Determine the (X, Y) coordinate at the center of the cell enclosing the given text.  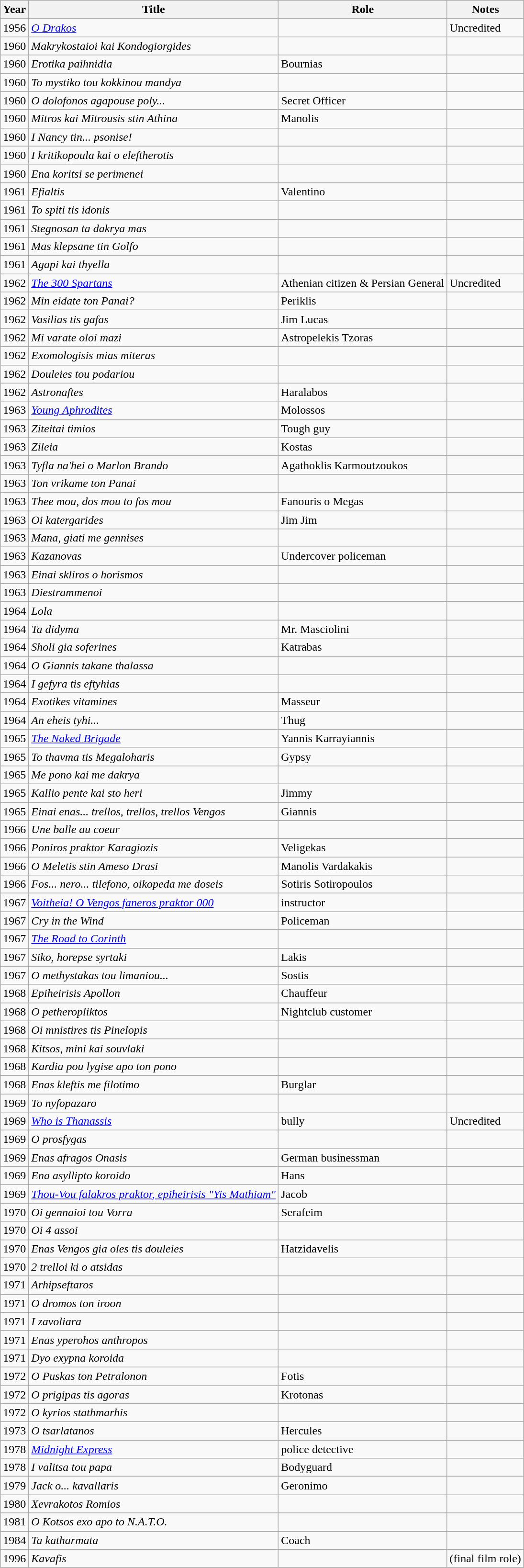
Lola (154, 611)
O tsarlatanos (154, 1431)
Bournias (363, 64)
Serafeim (363, 1212)
An eheis tyhi... (154, 720)
Bodyguard (363, 1467)
Jim Lucas (363, 319)
I zavoliara (154, 1321)
instructor (363, 902)
O Drakos (154, 28)
Thee mou, dos mou to fos mou (154, 501)
Undercover policeman (363, 556)
German businessman (363, 1158)
1979 (14, 1486)
Exomologisis mias miteras (154, 356)
Enas yperohos anthropos (154, 1340)
Notes (485, 10)
Mas klepsane tin Golfo (154, 247)
Manolis (363, 119)
Thug (363, 720)
O Meletis stin Ameso Drasi (154, 866)
O dromos ton iroon (154, 1303)
Stegnosan ta dakrya mas (154, 228)
Jimmy (363, 793)
Role (363, 10)
1980 (14, 1504)
Gypsy (363, 756)
Mr. Masciolini (363, 629)
Poniros praktor Karagiozis (154, 848)
police detective (363, 1449)
O methystakas tou limaniou... (154, 975)
Fotis (363, 1376)
Enas afragos Onasis (154, 1158)
Ta didyma (154, 629)
Oi gennaioi tou Vorra (154, 1212)
Jim Jim (363, 519)
Secret Officer (363, 101)
2 trelloi ki o atsidas (154, 1267)
Kitsos, mini kai souvlaki (154, 1048)
Geronimo (363, 1486)
Kardia pou lygise apo ton pono (154, 1066)
Athenian citizen & Persian General (363, 283)
To nyfopazaro (154, 1103)
To spiti tis idonis (154, 210)
Molossos (363, 410)
Oi 4 assoi (154, 1230)
The Road to Corinth (154, 939)
Une balle au coeur (154, 830)
Thou-Vou falakros praktor, epiheirisis "Yis Mathiam" (154, 1194)
Tyfla na'hei o Marlon Brando (154, 465)
Siko, horepse syrtaki (154, 957)
Kavafis (154, 1558)
Midnight Express (154, 1449)
Ena koritsi se perimenei (154, 173)
Einai enas... trellos, trellos, trellos Vengos (154, 812)
(final film role) (485, 1558)
Erotika paihnidia (154, 64)
O prigipas tis agoras (154, 1395)
Mitros kai Mitrousis stin Athina (154, 119)
Ena asyllipto koroido (154, 1176)
Hercules (363, 1431)
I Nancy tin... psonise! (154, 137)
O prosfygas (154, 1139)
Tough guy (363, 429)
Jacob (363, 1194)
1984 (14, 1540)
Kallio pente kai sto heri (154, 793)
Ta katharmata (154, 1540)
Cry in the Wind (154, 921)
Yannis Karrayiannis (363, 738)
The Naked Brigade (154, 738)
Dyo exypna koroida (154, 1358)
Masseur (363, 702)
Fos... nero... tilefono, oikopeda me doseis (154, 884)
O Kotsos exo apo to N.A.T.O. (154, 1522)
Enas kleftis me filotimo (154, 1084)
1956 (14, 28)
Year (14, 10)
Me pono kai me dakrya (154, 775)
1973 (14, 1431)
Sotiris Sotiropoulos (363, 884)
Haralabos (363, 392)
Ton vrikame ton Panai (154, 483)
To mystiko tou kokkinou mandya (154, 82)
Voitheia! O Vengos faneros praktor 000 (154, 902)
Lakis (363, 957)
Giannis (363, 812)
Efialtis (154, 192)
Agathoklis Karmoutzoukos (363, 465)
Einai skliros o horismos (154, 575)
To thavma tis Megaloharis (154, 756)
Young Aphrodites (154, 410)
Ziteitai timios (154, 429)
Vasilias tis gafas (154, 319)
Jack o... kavallaris (154, 1486)
Manolis Vardakakis (363, 866)
Astropelekis Tzoras (363, 338)
O kyrios stathmarhis (154, 1413)
Exotikes vitamines (154, 702)
I gefyra tis eftyhias (154, 684)
O dolofonos agapouse poly... (154, 101)
Valentino (363, 192)
Makrykostaioi kai Kondogiorgides (154, 46)
Agapi kai thyella (154, 265)
O petheropliktos (154, 1012)
Krotonas (363, 1395)
Veligekas (363, 848)
Zileia (154, 447)
Nightclub customer (363, 1012)
The 300 Spartans (154, 283)
Hatzidavelis (363, 1249)
Kostas (363, 447)
1996 (14, 1558)
Xevrakotos Romios (154, 1504)
Epiheirisis Apollon (154, 993)
Coach (363, 1540)
Enas Vengos gia oles tis douleies (154, 1249)
Arhipseftaros (154, 1285)
Oi mnistires tis Pinelopis (154, 1030)
Diestrammenoi (154, 593)
I kritikopoula kai o eleftherotis (154, 155)
Who is Thanassis (154, 1121)
Burglar (363, 1084)
Astronaftes (154, 392)
Mana, giati me gennises (154, 538)
Kazanovas (154, 556)
Min eidate ton Panai? (154, 301)
bully (363, 1121)
Oi katergarides (154, 519)
I valitsa tou papa (154, 1467)
Periklis (363, 301)
Policeman (363, 921)
Katrabas (363, 647)
O Puskas ton Petralonon (154, 1376)
O Giannis takane thalassa (154, 666)
Title (154, 10)
Chauffeur (363, 993)
Mi varate oloi mazi (154, 338)
1981 (14, 1522)
Fanouris o Megas (363, 501)
Douleies tou podariou (154, 374)
Hans (363, 1176)
Sholi gia soferines (154, 647)
Sostis (363, 975)
